Detect which cell encompasses the target text, then output its [X, Y] center coordinate. 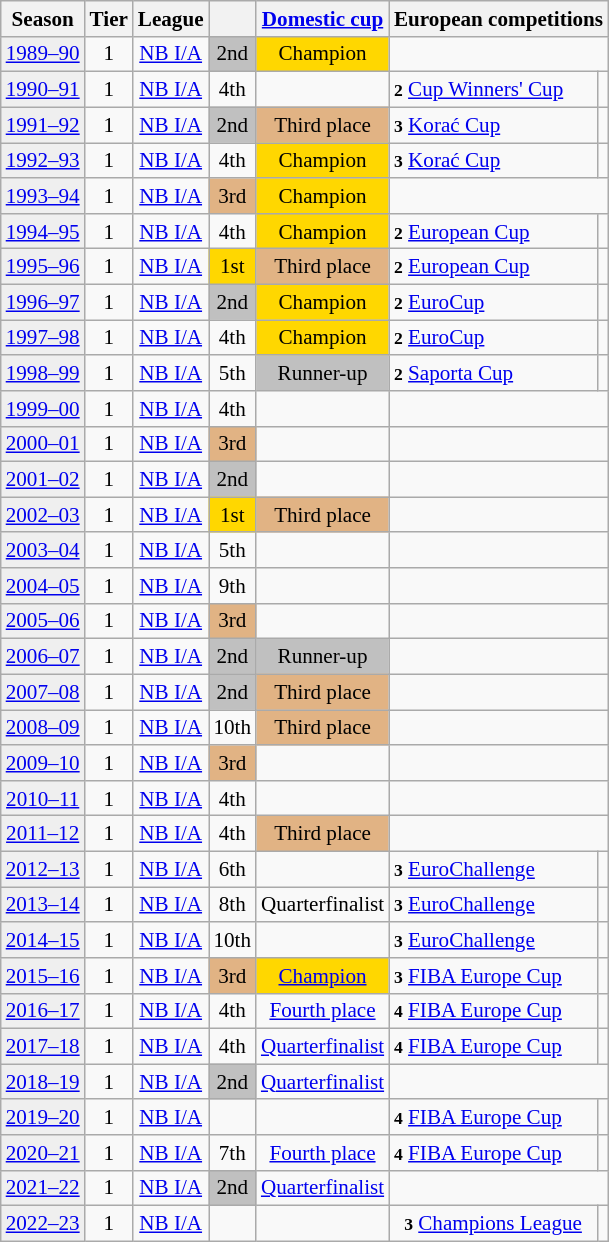
2 Saporta Cup [493, 372]
Domestic cup [322, 18]
Tier [109, 18]
2000–01 [43, 444]
2020–21 [43, 1152]
2008–09 [43, 728]
2007–08 [43, 692]
2011–12 [43, 834]
2010–11 [43, 798]
2 Cup Winners' Cup [493, 90]
1995–96 [43, 266]
1999–00 [43, 408]
2001–02 [43, 480]
1992–93 [43, 160]
8th [232, 904]
1998–99 [43, 372]
1996–97 [43, 302]
2017–18 [43, 1046]
2019–20 [43, 1116]
2022–23 [43, 1224]
2018–19 [43, 1082]
6th [232, 868]
1991–92 [43, 124]
2006–07 [43, 656]
9th [232, 586]
European competitions [498, 18]
1993–94 [43, 196]
2009–10 [43, 762]
2012–13 [43, 868]
7th [232, 1152]
2004–05 [43, 586]
1990–91 [43, 90]
3 Champions League [493, 1224]
2003–04 [43, 550]
2021–22 [43, 1188]
1994–95 [43, 230]
Season [43, 18]
2002–03 [43, 514]
3 FIBA Europe Cup [493, 976]
2005–06 [43, 620]
1997–98 [43, 338]
2014–15 [43, 940]
2016–17 [43, 1010]
2013–14 [43, 904]
League [171, 18]
1989–90 [43, 54]
2015–16 [43, 976]
